Detect which cell encompasses the target text, then output its [x, y] center coordinate. 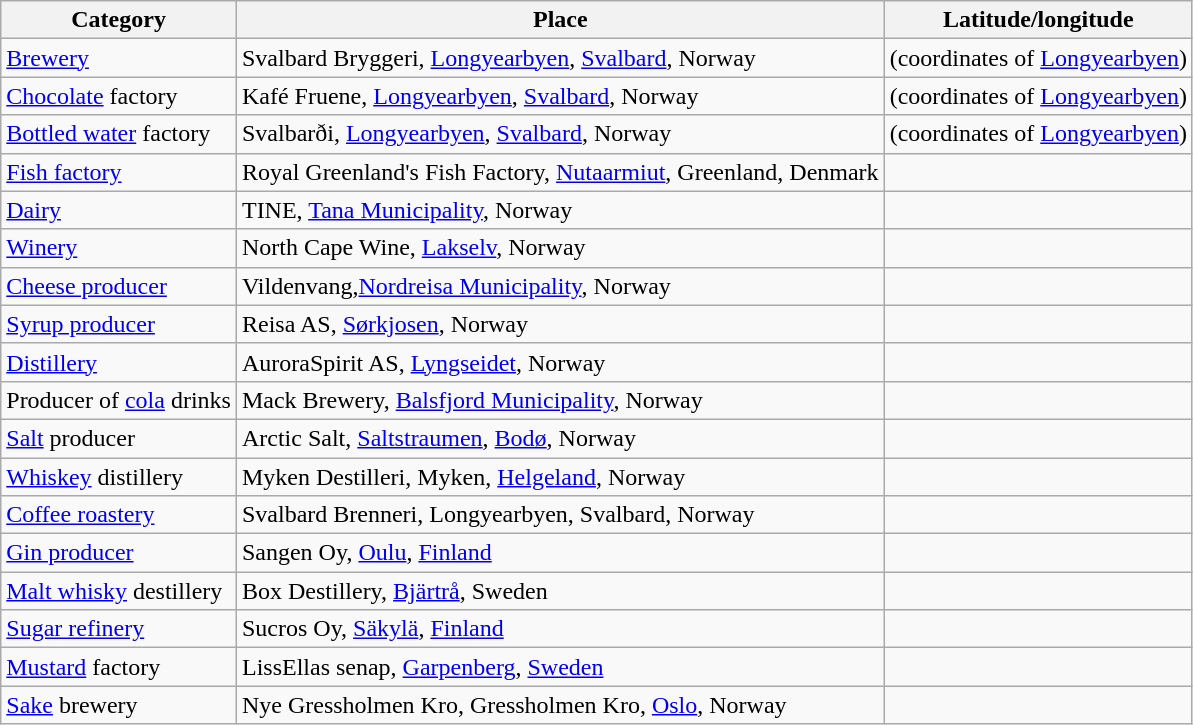
Svalbard Brenneri, Longyearbyen, Svalbard, Norway [560, 515]
Royal Greenland's Fish Factory, Nutaarmiut, Greenland, Denmark [560, 172]
Mustard factory [119, 667]
Distillery [119, 362]
Coffee roastery [119, 515]
Gin producer [119, 553]
Category [119, 20]
Latitude/longitude [1038, 20]
Brewery [119, 58]
Sucros Oy, Säkylä, Finland [560, 629]
Kafé Fruene, Longyearbyen, Svalbard, Norway [560, 96]
TINE, Tana Municipality, Norway [560, 210]
Malt whisky destillery [119, 591]
North Cape Wine, Lakselv, Norway [560, 248]
Mack Brewery, Balsfjord Municipality, Norway [560, 400]
Vildenvang,Nordreisa Municipality, Norway [560, 286]
Reisa AS, Sørkjosen, Norway [560, 324]
Svalbarði, Longyearbyen, Svalbard, Norway [560, 134]
Salt producer [119, 438]
Whiskey distillery [119, 477]
Chocolate factory [119, 96]
Myken Destilleri, Myken, Helgeland, Norway [560, 477]
Place [560, 20]
Sake brewery [119, 705]
Svalbard Bryggeri, Longyearbyen, Svalbard, Norway [560, 58]
Winery [119, 248]
Sangen Oy, Oulu, Finland [560, 553]
Bottled water factory [119, 134]
Sugar refinery [119, 629]
Cheese producer [119, 286]
LissEllas senap, Garpenberg, Sweden [560, 667]
Arctic Salt, Saltstraumen, Bodø, Norway [560, 438]
Dairy [119, 210]
Producer of cola drinks [119, 400]
AuroraSpirit AS, Lyngseidet, Norway [560, 362]
Fish factory [119, 172]
Box Destillery, Bjärtrå, Sweden [560, 591]
Nye Gressholmen Kro, Gressholmen Kro, Oslo, Norway [560, 705]
Syrup producer [119, 324]
